Return [X, Y] of the center of cell containing provided text 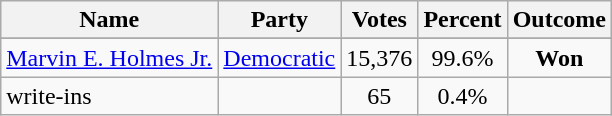
write-ins [110, 96]
Outcome [559, 20]
99.6% [462, 58]
Democratic [280, 58]
Percent [462, 20]
65 [380, 96]
0.4% [462, 96]
Marvin E. Holmes Jr. [110, 58]
Won [559, 58]
Name [110, 20]
Party [280, 20]
Votes [380, 20]
15,376 [380, 58]
